Extract the (X, Y) coordinate from the center of the cell holding the provided text.  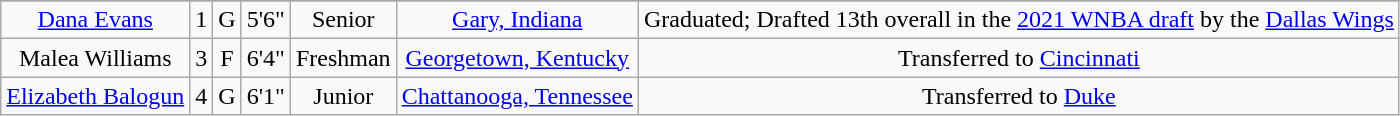
Freshman (343, 58)
Gary, Indiana (517, 20)
Junior (343, 96)
Graduated; Drafted 13th overall in the 2021 WNBA draft by the Dallas Wings (1018, 20)
Elizabeth Balogun (96, 96)
5'6" (266, 20)
6'1" (266, 96)
6'4" (266, 58)
1 (202, 20)
Transferred to Duke (1018, 96)
Dana Evans (96, 20)
Malea Williams (96, 58)
F (227, 58)
Georgetown, Kentucky (517, 58)
Senior (343, 20)
Transferred to Cincinnati (1018, 58)
Chattanooga, Tennessee (517, 96)
4 (202, 96)
3 (202, 58)
